Identify which cell holds the provided text, then report its [X, Y] central coordinate. 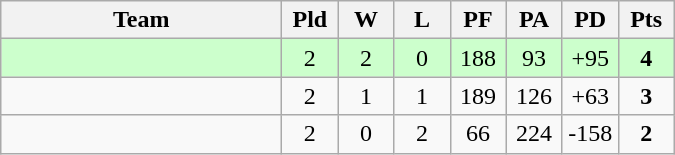
+95 [590, 58]
126 [534, 96]
-158 [590, 134]
188 [478, 58]
PD [590, 20]
Pld [310, 20]
189 [478, 96]
Pts [646, 20]
PA [534, 20]
L [422, 20]
224 [534, 134]
+63 [590, 96]
Team [142, 20]
66 [478, 134]
93 [534, 58]
4 [646, 58]
W [366, 20]
PF [478, 20]
3 [646, 96]
